Pinpoint the cell where the given text exists, returning its (X, Y) midpoint coordinate. 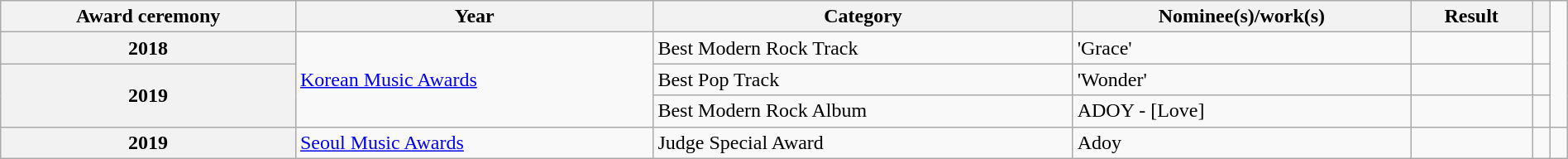
Korean Music Awards (474, 79)
Best Modern Rock Album (863, 111)
Year (474, 17)
Award ceremony (149, 17)
Adoy (1241, 142)
2018 (149, 48)
Best Modern Rock Track (863, 48)
Category (863, 17)
ADOY - [Love] (1241, 111)
Best Pop Track (863, 79)
'Wonder' (1241, 79)
'Grace' (1241, 48)
Judge Special Award (863, 142)
Seoul Music Awards (474, 142)
Result (1472, 17)
Nominee(s)/work(s) (1241, 17)
